Scan for the cell matching the given text and deliver its (X, Y) coordinate at center. 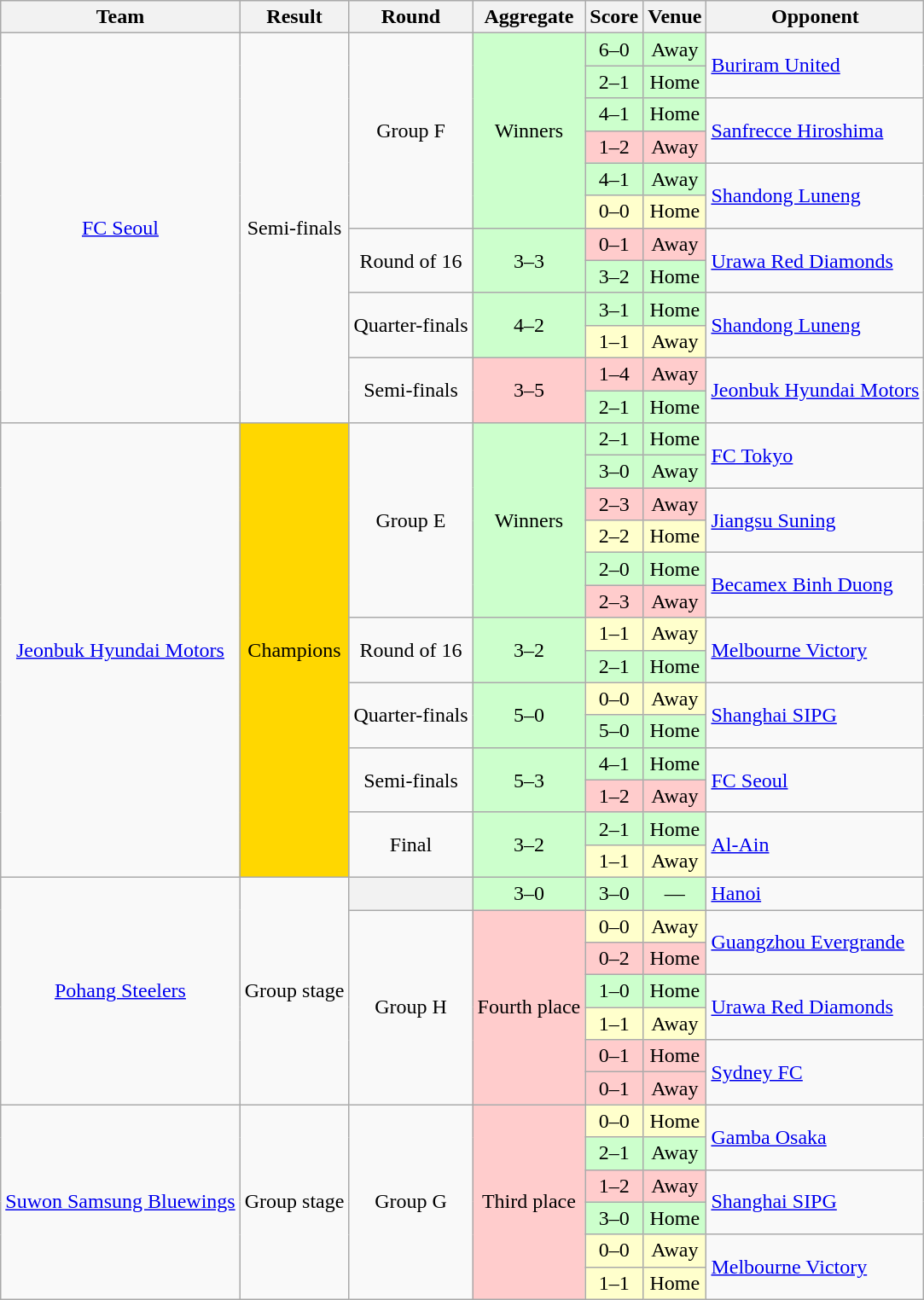
Jiangsu Suning (816, 520)
6–0 (614, 49)
Sanfrecce Hiroshima (816, 131)
Aggregate (529, 17)
FC Tokyo (816, 456)
Group E (411, 520)
Round (411, 17)
Fourth place (529, 1007)
5–3 (529, 780)
Hanoi (816, 893)
1–0 (614, 991)
2–0 (614, 569)
Buriram United (816, 66)
Opponent (816, 17)
Becamex Binh Duong (816, 585)
Final (411, 844)
Group F (411, 131)
3–1 (614, 309)
Group H (411, 1007)
2–2 (614, 537)
Sydney FC (816, 1072)
Group G (411, 1202)
3–5 (529, 390)
Suwon Samsung Bluewings (120, 1202)
1–4 (614, 374)
Gamba Osaka (816, 1137)
Pohang Steelers (120, 990)
— (675, 893)
Result (294, 17)
Score (614, 17)
0–2 (614, 959)
3–3 (529, 260)
Third place (529, 1202)
Team (120, 17)
4–2 (529, 325)
Al-Ain (816, 844)
Venue (675, 17)
Guangzhou Evergrande (816, 942)
Champions (294, 650)
